Capture the cell that displays the provided text and extract its (X, Y) central coordinate. 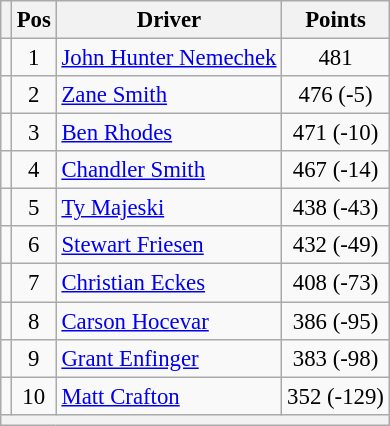
Stewart Friesen (169, 245)
432 (-49) (336, 245)
Chandler Smith (169, 170)
1 (34, 58)
383 (-98) (336, 358)
Pos (34, 20)
Christian Eckes (169, 283)
Driver (169, 20)
Ben Rhodes (169, 133)
2 (34, 95)
471 (-10) (336, 133)
467 (-14) (336, 170)
Matt Crafton (169, 396)
Zane Smith (169, 95)
9 (34, 358)
John Hunter Nemechek (169, 58)
386 (-95) (336, 321)
Points (336, 20)
Ty Majeski (169, 208)
3 (34, 133)
438 (-43) (336, 208)
352 (-129) (336, 396)
481 (336, 58)
7 (34, 283)
408 (-73) (336, 283)
4 (34, 170)
476 (-5) (336, 95)
Grant Enfinger (169, 358)
Carson Hocevar (169, 321)
5 (34, 208)
10 (34, 396)
6 (34, 245)
8 (34, 321)
